Scan for the cell matching the given text and deliver its (x, y) coordinate at center. 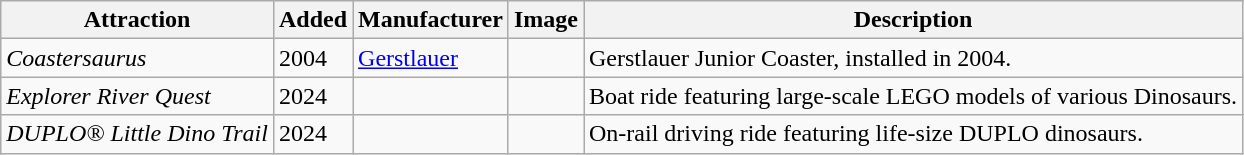
Gerstlauer Junior Coaster, installed in 2004. (914, 58)
Manufacturer (431, 20)
Added (312, 20)
Explorer River Quest (138, 96)
2004 (312, 58)
Image (546, 20)
Boat ride featuring large-scale LEGO models of various Dinosaurs. (914, 96)
Description (914, 20)
On-rail driving ride featuring life-size DUPLO dinosaurs. (914, 134)
DUPLO® Little Dino Trail (138, 134)
Coastersaurus (138, 58)
Attraction (138, 20)
Gerstlauer (431, 58)
